Identify which cell holds the provided text, then report its [x, y] central coordinate. 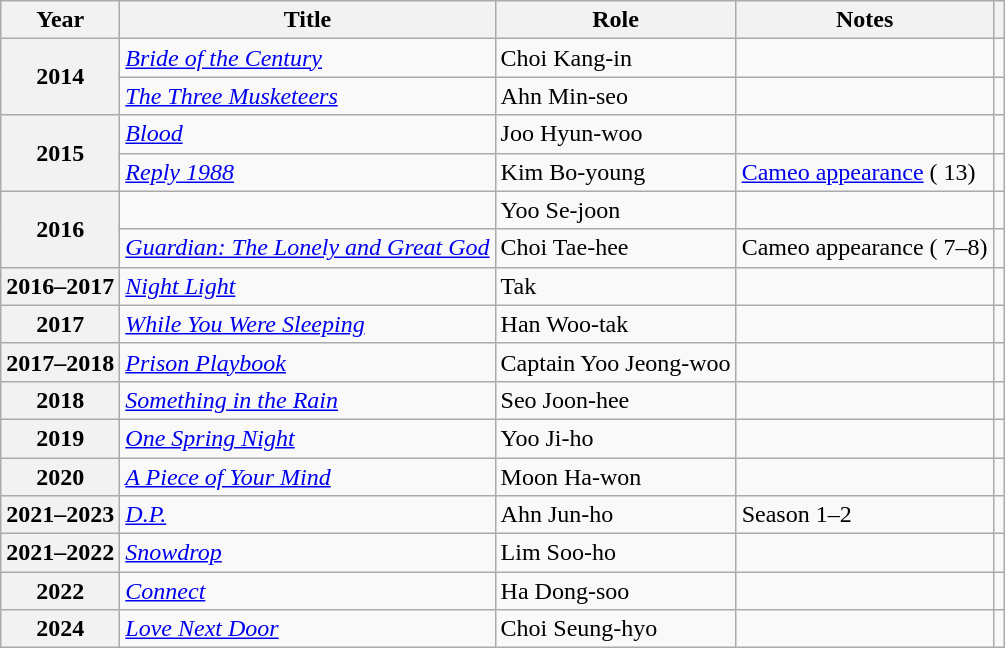
Cameo appearance ( 13) [864, 172]
The Three Musketeers [308, 96]
2018 [60, 400]
Title [308, 20]
While You Were Sleeping [308, 324]
Cameo appearance ( 7–8) [864, 248]
Night Light [308, 286]
Year [60, 20]
Tak [616, 286]
Joo Hyun-woo [616, 134]
Choi Seung-hyo [616, 629]
2019 [60, 438]
Ahn Jun-ho [616, 515]
2017 [60, 324]
Blood [308, 134]
Bride of the Century [308, 58]
Love Next Door [308, 629]
2022 [60, 591]
Ha Dong-soo [616, 591]
2014 [60, 77]
Role [616, 20]
Connect [308, 591]
Yoo Se-joon [616, 210]
Kim Bo-young [616, 172]
2021–2023 [60, 515]
Guardian: The Lonely and Great God [308, 248]
D.P. [308, 515]
Notes [864, 20]
Something in the Rain [308, 400]
A Piece of Your Mind [308, 477]
Moon Ha-won [616, 477]
Ahn Min-seo [616, 96]
One Spring Night [308, 438]
Choi Tae-hee [616, 248]
2024 [60, 629]
Yoo Ji-ho [616, 438]
Reply 1988 [308, 172]
2016 [60, 229]
2021–2022 [60, 553]
2015 [60, 153]
Captain Yoo Jeong-woo [616, 362]
Snowdrop [308, 553]
2016–2017 [60, 286]
Season 1–2 [864, 515]
Seo Joon-hee [616, 400]
2017–2018 [60, 362]
Choi Kang-in [616, 58]
2020 [60, 477]
Han Woo-tak [616, 324]
Lim Soo-ho [616, 553]
Prison Playbook [308, 362]
